Scan for the cell matching the given text and deliver its (x, y) coordinate at center. 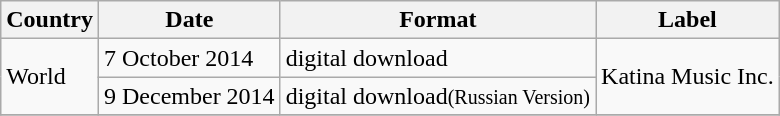
9 December 2014 (189, 96)
7 October 2014 (189, 58)
Country (50, 20)
Label (688, 20)
Katina Music Inc. (688, 77)
digital download (438, 58)
Format (438, 20)
digital download(Russian Version) (438, 96)
Date (189, 20)
World (50, 77)
